From the cell containing the given text, extract its center point as [X, Y] coordinate. 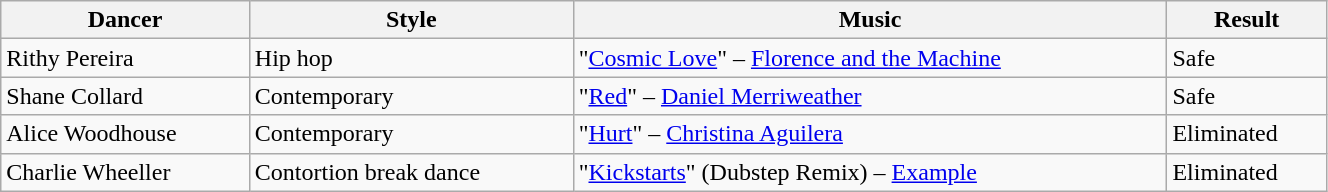
Hip hop [411, 58]
Music [870, 20]
"Cosmic Love" – Florence and the Machine [870, 58]
Dancer [126, 20]
"Kickstarts" (Dubstep Remix) – Example [870, 172]
Contortion break dance [411, 172]
Shane Collard [126, 96]
"Hurt" – Christina Aguilera [870, 134]
Style [411, 20]
Charlie Wheeller [126, 172]
Alice Woodhouse [126, 134]
"Red" – Daniel Merriweather [870, 96]
Rithy Pereira [126, 58]
Result [1247, 20]
